Identify which cell holds the provided text, then report its [x, y] central coordinate. 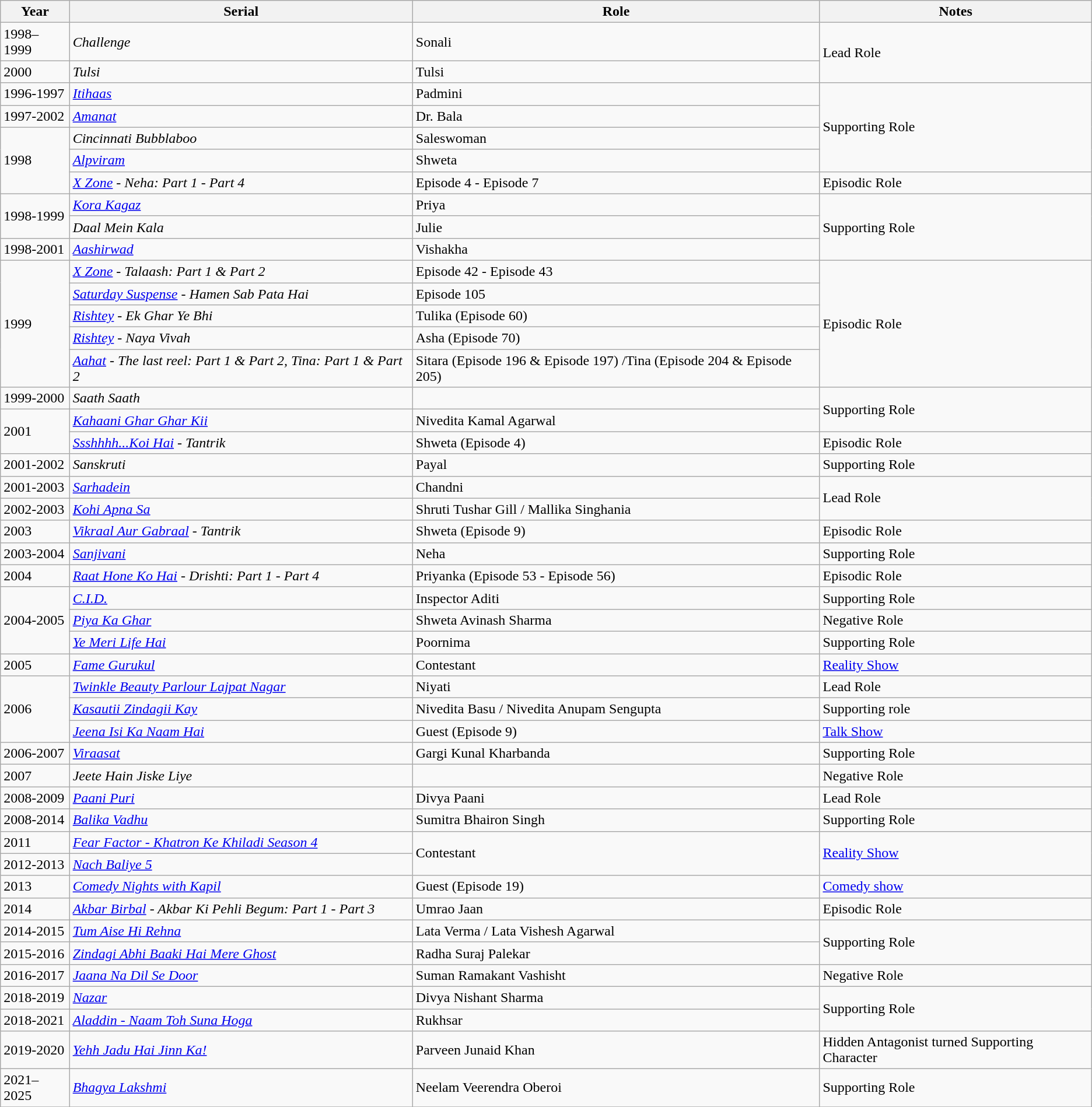
2019-2020 [35, 1050]
2005 [35, 664]
Itihaas [241, 94]
Kohi Apna Sa [241, 509]
2007 [35, 776]
Jaana Na Dil Se Door [241, 975]
Shweta [616, 160]
Year [35, 12]
2008-2009 [35, 798]
Ye Meri Life Hai [241, 642]
Paani Puri [241, 798]
Dr. Bala [616, 116]
Saath Saath [241, 398]
Padmini [616, 94]
1998 [35, 160]
Priya [616, 205]
Aahat - The last reel: Part 1 & Part 2, Tina: Part 1 & Part 2 [241, 369]
Rishtey - Ek Ghar Ye Bhi [241, 316]
2003-2004 [35, 553]
Sanjivani [241, 553]
X Zone - Talaash: Part 1 & Part 2 [241, 271]
Bhagya Lakshmi [241, 1088]
Ssshhhh...Koi Hai - Tantrik [241, 443]
Supporting role [956, 709]
Nivedita Basu / Nivedita Anupam Sengupta [616, 709]
Aashirwad [241, 249]
2016-2017 [35, 975]
Chandni [616, 487]
Lata Verma / Lata Vishesh Agarwal [616, 931]
Comedy show [956, 887]
Julie [616, 227]
2014 [35, 909]
2012-2013 [35, 864]
Neelam Veerendra Oberoi [616, 1088]
Tum Aise Hi Rehna [241, 931]
Radha Suraj Palekar [616, 953]
Daal Mein Kala [241, 227]
Tulika (Episode 60) [616, 316]
Akbar Birbal - Akbar Ki Pehli Begum: Part 1 - Part 3 [241, 909]
1997-2002 [35, 116]
Kasautii Zindagii Kay [241, 709]
Zindagi Abhi Baaki Hai Mere Ghost [241, 953]
Niyati [616, 687]
1996-1997 [35, 94]
2008-2014 [35, 820]
Rishtey - Naya Vivah [241, 338]
Role [616, 12]
Jeete Hain Jiske Liye [241, 776]
Talk Show [956, 731]
Challenge [241, 42]
1998–1999 [35, 42]
Divya Nishant Sharma [616, 997]
Hidden Antagonist turned Supporting Character [956, 1050]
Viraasat [241, 754]
Jeena Isi Ka Naam Hai [241, 731]
Notes [956, 12]
Gargi Kunal Kharbanda [616, 754]
2001-2003 [35, 487]
Fame Gurukul [241, 664]
2013 [35, 887]
Comedy Nights with Kapil [241, 887]
Suman Ramakant Vashisht [616, 975]
Guest (Episode 9) [616, 731]
2011 [35, 842]
2004 [35, 576]
Aladdin - Naam Toh Suna Hoga [241, 1020]
1998-2001 [35, 249]
Inspector Aditi [616, 598]
Payal [616, 465]
2006 [35, 709]
Shweta Avinash Sharma [616, 620]
Asha (Episode 70) [616, 338]
Vishakha [616, 249]
Umrao Jaan [616, 909]
2002-2003 [35, 509]
Episode 105 [616, 293]
Saleswoman [616, 138]
2000 [35, 72]
Rukhsar [616, 1020]
1999-2000 [35, 398]
X Zone - Neha: Part 1 - Part 4 [241, 183]
1999 [35, 323]
Sonali [616, 42]
Poornima [616, 642]
Fear Factor - Khatron Ke Khiladi Season 4 [241, 842]
1998-1999 [35, 216]
Guest (Episode 19) [616, 887]
Divya Paani [616, 798]
Alpviram [241, 160]
2018-2019 [35, 997]
Sitara (Episode 196 & Episode 197) /Tina (Episode 204 & Episode 205) [616, 369]
C.I.D. [241, 598]
2001-2002 [35, 465]
Sumitra Bhairon Singh [616, 820]
Amanat [241, 116]
Kora Kagaz [241, 205]
Piya Ka Ghar [241, 620]
Vikraal Aur Gabraal - Tantrik [241, 531]
Shweta (Episode 4) [616, 443]
Cincinnati Bubblaboo [241, 138]
Parveen Junaid Khan [616, 1050]
Saturday Suspense - Hamen Sab Pata Hai [241, 293]
Episode 42 - Episode 43 [616, 271]
Priyanka (Episode 53 - Episode 56) [616, 576]
Shweta (Episode 9) [616, 531]
Nazar [241, 997]
2006-2007 [35, 754]
Raat Hone Ko Hai - Drishti: Part 1 - Part 4 [241, 576]
Sarhadein [241, 487]
2018-2021 [35, 1020]
2014-2015 [35, 931]
Kahaani Ghar Ghar Kii [241, 421]
Serial [241, 12]
Neha [616, 553]
2003 [35, 531]
2001 [35, 432]
2015-2016 [35, 953]
Twinkle Beauty Parlour Lajpat Nagar [241, 687]
Episode 4 - Episode 7 [616, 183]
Sanskruti [241, 465]
2004-2005 [35, 620]
Nach Baliye 5 [241, 864]
Nivedita Kamal Agarwal [616, 421]
2021–2025 [35, 1088]
Yehh Jadu Hai Jinn Ka! [241, 1050]
Shruti Tushar Gill / Mallika Singhania [616, 509]
Balika Vadhu [241, 820]
